Find where the given text appears and provide that cell's center as [X, Y] coordinate. 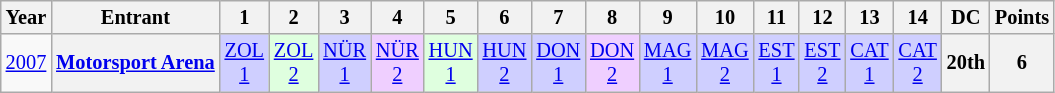
DON1 [558, 63]
ZOL1 [244, 63]
CAT1 [869, 63]
9 [668, 17]
EST1 [777, 63]
14 [918, 17]
10 [724, 17]
Motorsport Arena [135, 63]
EST2 [822, 63]
NÜR1 [344, 63]
12 [822, 17]
MAG1 [668, 63]
HUN2 [504, 63]
ZOL2 [294, 63]
13 [869, 17]
NÜR2 [398, 63]
7 [558, 17]
1 [244, 17]
11 [777, 17]
5 [451, 17]
8 [612, 17]
DON2 [612, 63]
Entrant [135, 17]
MAG2 [724, 63]
CAT2 [918, 63]
DC [966, 17]
4 [398, 17]
20th [966, 63]
2 [294, 17]
HUN1 [451, 63]
3 [344, 17]
Year [26, 17]
2007 [26, 63]
Points [1022, 17]
